Locate the cell with the specified text and output its [x, y] center coordinate. 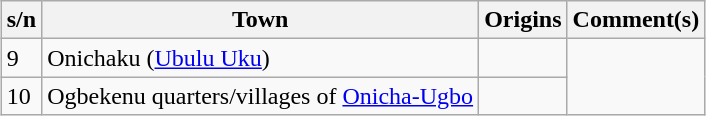
Comment(s) [636, 20]
10 [21, 96]
Ogbekenu quarters/villages of Onicha-Ugbo [260, 96]
Onichaku (Ubulu Uku) [260, 58]
9 [21, 58]
s/n [21, 20]
Town [260, 20]
Origins [523, 20]
